From the cell containing the given text, extract its center point as (x, y) coordinate. 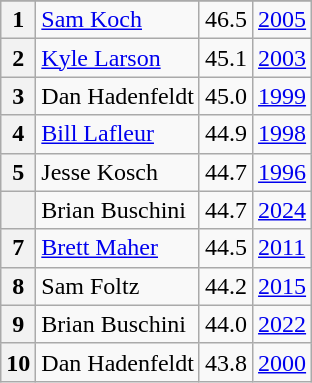
2015 (282, 286)
1999 (282, 96)
45.0 (226, 96)
44.5 (226, 248)
Brett Maher (118, 248)
1996 (282, 172)
Kyle Larson (118, 58)
2000 (282, 362)
8 (18, 286)
5 (18, 172)
Sam Foltz (118, 286)
44.0 (226, 324)
2022 (282, 324)
7 (18, 248)
43.8 (226, 362)
Bill Lafleur (118, 134)
45.1 (226, 58)
4 (18, 134)
2003 (282, 58)
1 (18, 20)
Jesse Kosch (118, 172)
1998 (282, 134)
2005 (282, 20)
2011 (282, 248)
10 (18, 362)
9 (18, 324)
3 (18, 96)
44.9 (226, 134)
44.2 (226, 286)
2 (18, 58)
46.5 (226, 20)
2024 (282, 210)
Sam Koch (118, 20)
